Find where the given text appears and provide that cell's center as (X, Y) coordinate. 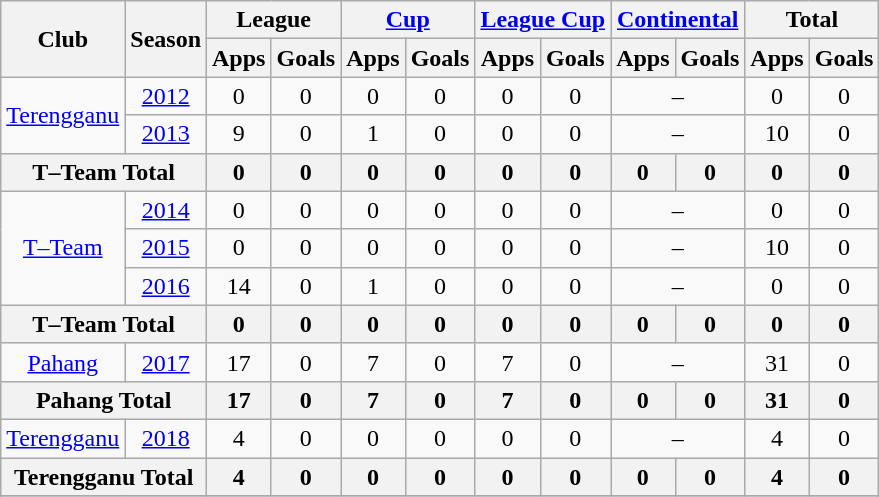
2013 (166, 134)
2014 (166, 210)
2016 (166, 286)
League Cup (543, 20)
Cup (408, 20)
2017 (166, 362)
14 (239, 286)
9 (239, 134)
2015 (166, 248)
Pahang (63, 362)
T–Team (63, 248)
Terengganu Total (104, 477)
League (274, 20)
Pahang Total (104, 400)
Continental (678, 20)
Total (812, 20)
Club (63, 39)
2012 (166, 96)
2018 (166, 438)
Season (166, 39)
